Scan for the cell matching the given text and deliver its [x, y] coordinate at center. 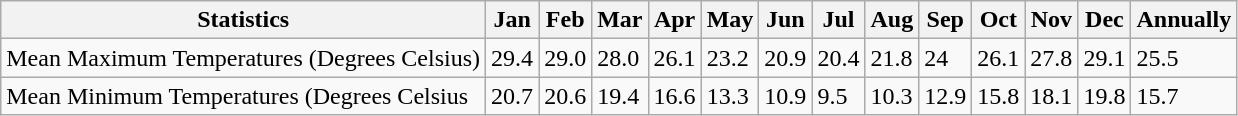
28.0 [620, 58]
20.7 [512, 96]
29.1 [1104, 58]
9.5 [838, 96]
Oct [998, 20]
16.6 [674, 96]
Mean Minimum Temperatures (Degrees Celsius [244, 96]
Apr [674, 20]
20.9 [786, 58]
18.1 [1052, 96]
21.8 [892, 58]
Jun [786, 20]
15.7 [1184, 96]
10.9 [786, 96]
Annually [1184, 20]
23.2 [730, 58]
Jul [838, 20]
29.0 [566, 58]
19.8 [1104, 96]
Statistics [244, 20]
Aug [892, 20]
Mean Maximum Temperatures (Degrees Celsius) [244, 58]
Dec [1104, 20]
Mar [620, 20]
May [730, 20]
Sep [946, 20]
Nov [1052, 20]
29.4 [512, 58]
Jan [512, 20]
27.8 [1052, 58]
20.6 [566, 96]
10.3 [892, 96]
13.3 [730, 96]
15.8 [998, 96]
Feb [566, 20]
24 [946, 58]
25.5 [1184, 58]
12.9 [946, 96]
19.4 [620, 96]
20.4 [838, 58]
